Search for the cell housing the specified text and yield its [x, y] center coordinate. 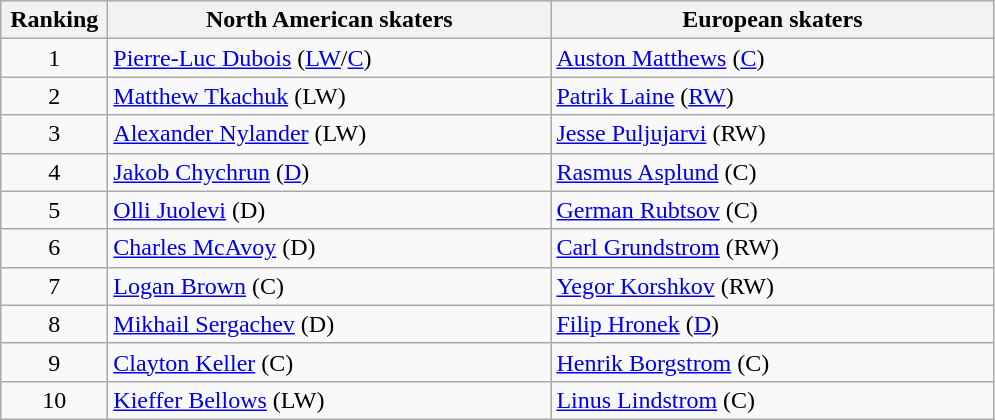
Auston Matthews (C) [772, 58]
Logan Brown (C) [330, 286]
Rasmus Asplund (C) [772, 172]
8 [54, 324]
Linus Lindstrom (C) [772, 400]
10 [54, 400]
6 [54, 248]
5 [54, 210]
Henrik Borgstrom (C) [772, 362]
Patrik Laine (RW) [772, 96]
Olli Juolevi (D) [330, 210]
Filip Hronek (D) [772, 324]
Alexander Nylander (LW) [330, 134]
Matthew Tkachuk (LW) [330, 96]
German Rubtsov (C) [772, 210]
Clayton Keller (C) [330, 362]
Ranking [54, 20]
Charles McAvoy (D) [330, 248]
4 [54, 172]
Jesse Puljujarvi (RW) [772, 134]
9 [54, 362]
Carl Grundstrom (RW) [772, 248]
7 [54, 286]
Jakob Chychrun (D) [330, 172]
European skaters [772, 20]
Kieffer Bellows (LW) [330, 400]
2 [54, 96]
North American skaters [330, 20]
Mikhail Sergachev (D) [330, 324]
3 [54, 134]
Yegor Korshkov (RW) [772, 286]
Pierre-Luc Dubois (LW/C) [330, 58]
1 [54, 58]
